Extract the (X, Y) coordinate from the center of the cell holding the provided text.  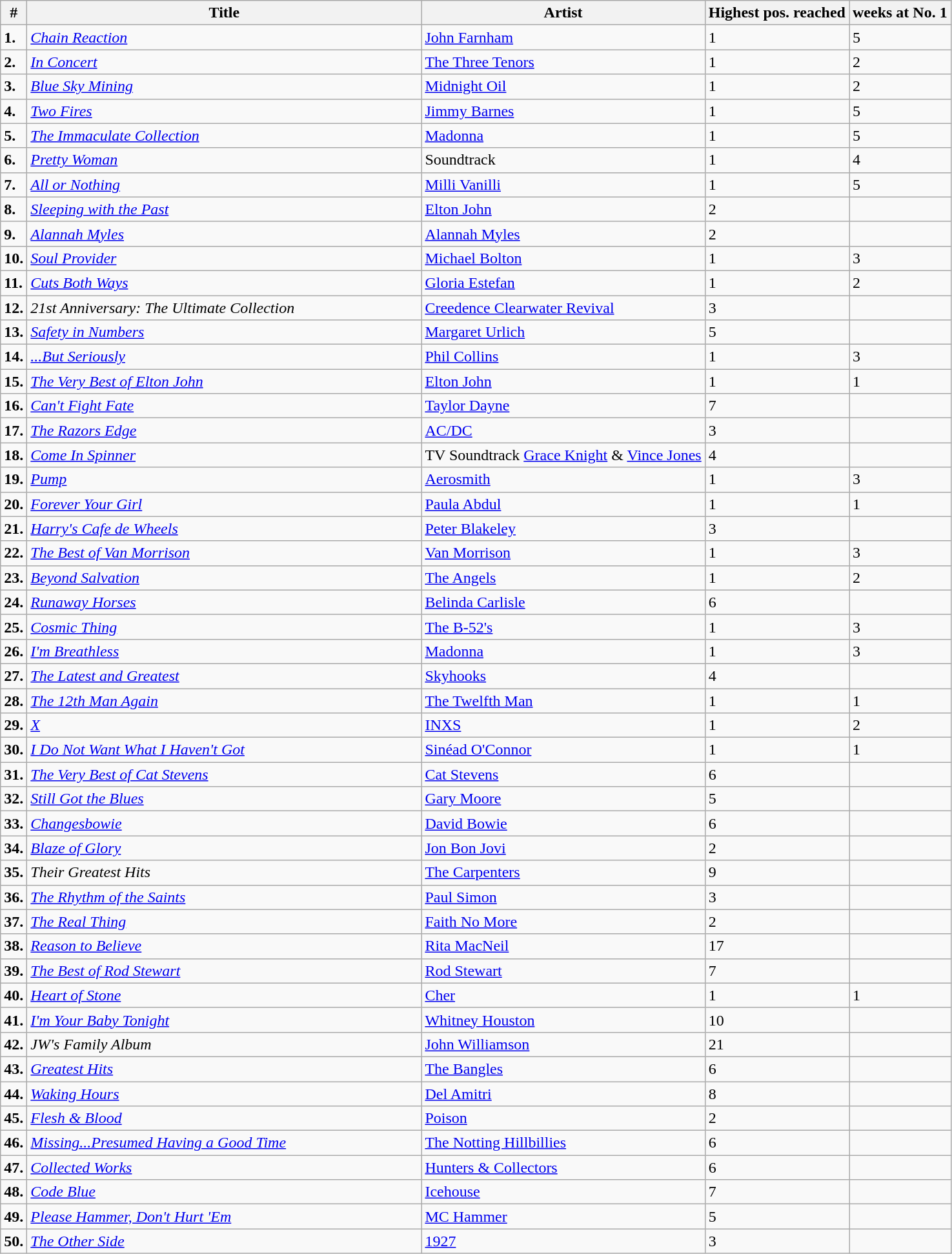
Their Greatest Hits (225, 873)
Title (225, 13)
The Twelfth Man (563, 700)
Harry's Cafe de Wheels (225, 529)
45. (14, 1118)
Chain Reaction (225, 37)
19. (14, 480)
Flesh & Blood (225, 1118)
1927 (563, 1241)
JW's Family Album (225, 1044)
Missing...Presumed Having a Good Time (225, 1143)
21 (777, 1044)
Van Morrison (563, 553)
9 (777, 873)
Michael Bolton (563, 258)
Sleeping with the Past (225, 209)
38. (14, 946)
Cosmic Thing (225, 627)
Waking Hours (225, 1094)
Runaway Horses (225, 602)
The Notting Hillbillies (563, 1143)
Jon Bon Jovi (563, 848)
14. (14, 357)
10. (14, 258)
The Real Thing (225, 922)
Aerosmith (563, 480)
Rita MacNeil (563, 946)
29. (14, 725)
4. (14, 111)
INXS (563, 725)
Changesbowie (225, 824)
48. (14, 1192)
Taylor Dayne (563, 406)
32. (14, 799)
21st Anniversary: The Ultimate Collection (225, 308)
Creedence Clearwater Revival (563, 308)
Gary Moore (563, 799)
The Angels (563, 578)
Del Amitri (563, 1094)
Poison (563, 1118)
Highest pos. reached (777, 13)
weeks at No. 1 (900, 13)
1. (14, 37)
Please Hammer, Don't Hurt 'Em (225, 1217)
31. (14, 774)
Blaze of Glory (225, 848)
Cuts Both Ways (225, 283)
42. (14, 1044)
16. (14, 406)
28. (14, 700)
David Bowie (563, 824)
Cher (563, 995)
The Rhythm of the Saints (225, 897)
Cat Stevens (563, 774)
The Three Tenors (563, 62)
Collected Works (225, 1168)
Beyond Salvation (225, 578)
In Concert (225, 62)
Still Got the Blues (225, 799)
8 (777, 1094)
The Latest and Greatest (225, 676)
21. (14, 529)
Milli Vanilli (563, 185)
Reason to Believe (225, 946)
11. (14, 283)
TV Soundtrack Grace Knight & Vince Jones (563, 455)
The Carpenters (563, 873)
13. (14, 332)
22. (14, 553)
17 (777, 946)
Pump (225, 480)
23. (14, 578)
37. (14, 922)
I'm Breathless (225, 651)
Belinda Carlisle (563, 602)
Midnight Oil (563, 86)
40. (14, 995)
15. (14, 381)
Peter Blakeley (563, 529)
Forever Your Girl (225, 504)
10 (777, 1020)
17. (14, 430)
The Other Side (225, 1241)
44. (14, 1094)
All or Nothing (225, 185)
Margaret Urlich (563, 332)
34. (14, 848)
39. (14, 971)
6. (14, 160)
Heart of Stone (225, 995)
Sinéad O'Connor (563, 750)
Jimmy Barnes (563, 111)
Rod Stewart (563, 971)
46. (14, 1143)
AC/DC (563, 430)
Faith No More (563, 922)
MC Hammer (563, 1217)
Greatest Hits (225, 1069)
8. (14, 209)
Soul Provider (225, 258)
Icehouse (563, 1192)
33. (14, 824)
Phil Collins (563, 357)
43. (14, 1069)
36. (14, 897)
12. (14, 308)
25. (14, 627)
The Immaculate Collection (225, 136)
...But Seriously (225, 357)
9. (14, 234)
35. (14, 873)
50. (14, 1241)
John Farnham (563, 37)
18. (14, 455)
The 12th Man Again (225, 700)
Come In Spinner (225, 455)
Pretty Woman (225, 160)
Hunters & Collectors (563, 1168)
I'm Your Baby Tonight (225, 1020)
Whitney Houston (563, 1020)
John Williamson (563, 1044)
3. (14, 86)
I Do Not Want What I Haven't Got (225, 750)
Artist (563, 13)
5. (14, 136)
30. (14, 750)
Skyhooks (563, 676)
Safety in Numbers (225, 332)
X (225, 725)
Paul Simon (563, 897)
24. (14, 602)
Can't Fight Fate (225, 406)
49. (14, 1217)
Gloria Estefan (563, 283)
The Very Best of Elton John (225, 381)
Paula Abdul (563, 504)
20. (14, 504)
The Very Best of Cat Stevens (225, 774)
41. (14, 1020)
The Bangles (563, 1069)
Blue Sky Mining (225, 86)
# (14, 13)
47. (14, 1168)
Soundtrack (563, 160)
The B-52's (563, 627)
2. (14, 62)
26. (14, 651)
The Best of Van Morrison (225, 553)
The Razors Edge (225, 430)
The Best of Rod Stewart (225, 971)
27. (14, 676)
7. (14, 185)
Two Fires (225, 111)
Code Blue (225, 1192)
